Identify which cell holds the provided text, then report its (X, Y) central coordinate. 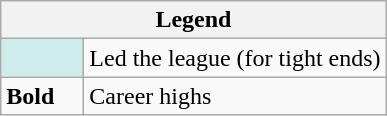
Led the league (for tight ends) (235, 58)
Bold (42, 96)
Career highs (235, 96)
Legend (194, 20)
